Determine the [x, y] coordinate at the center of the cell enclosing the given text.  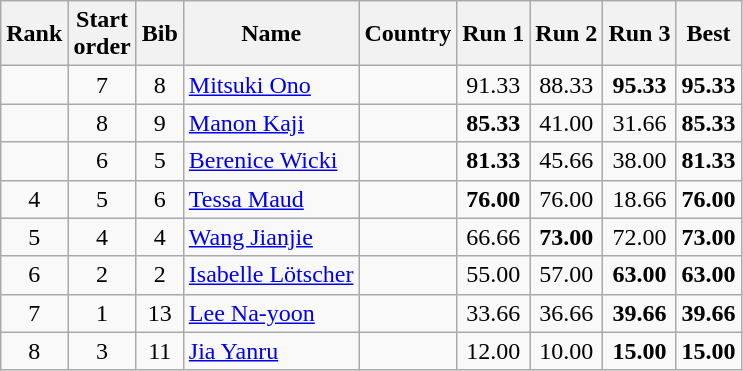
Name [271, 34]
3 [102, 351]
66.66 [494, 237]
Wang Jianjie [271, 237]
13 [160, 313]
Berenice Wicki [271, 161]
Run 2 [566, 34]
55.00 [494, 275]
41.00 [566, 123]
57.00 [566, 275]
33.66 [494, 313]
72.00 [640, 237]
Tessa Maud [271, 199]
Country [408, 34]
Best [708, 34]
Startorder [102, 34]
Run 1 [494, 34]
Jia Yanru [271, 351]
Isabelle Lötscher [271, 275]
45.66 [566, 161]
Rank [34, 34]
91.33 [494, 85]
12.00 [494, 351]
9 [160, 123]
Lee Na-yoon [271, 313]
88.33 [566, 85]
Mitsuki Ono [271, 85]
Bib [160, 34]
11 [160, 351]
31.66 [640, 123]
38.00 [640, 161]
10.00 [566, 351]
36.66 [566, 313]
1 [102, 313]
18.66 [640, 199]
Manon Kaji [271, 123]
Run 3 [640, 34]
